Scan for the cell matching the given text and deliver its (x, y) coordinate at center. 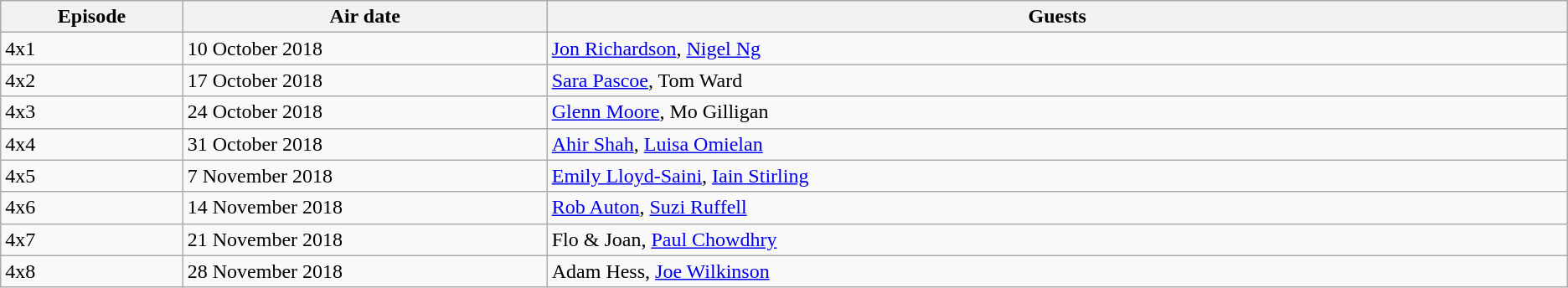
4x8 (92, 271)
Rob Auton, Suzi Ruffell (1057, 208)
4x2 (92, 80)
4x3 (92, 112)
28 November 2018 (365, 271)
4x6 (92, 208)
4x5 (92, 176)
Air date (365, 17)
Guests (1057, 17)
Glenn Moore, Mo Gilligan (1057, 112)
Ahir Shah, Luisa Omielan (1057, 144)
21 November 2018 (365, 239)
10 October 2018 (365, 49)
24 October 2018 (365, 112)
17 October 2018 (365, 80)
4x4 (92, 144)
Episode (92, 17)
Sara Pascoe, Tom Ward (1057, 80)
7 November 2018 (365, 176)
Adam Hess, Joe Wilkinson (1057, 271)
Jon Richardson, Nigel Ng (1057, 49)
14 November 2018 (365, 208)
4x1 (92, 49)
31 October 2018 (365, 144)
Emily Lloyd-Saini, Iain Stirling (1057, 176)
4x7 (92, 239)
Flo & Joan, Paul Chowdhry (1057, 239)
